For the text-containing cell, return its midpoint in (X, Y) coordinate format. 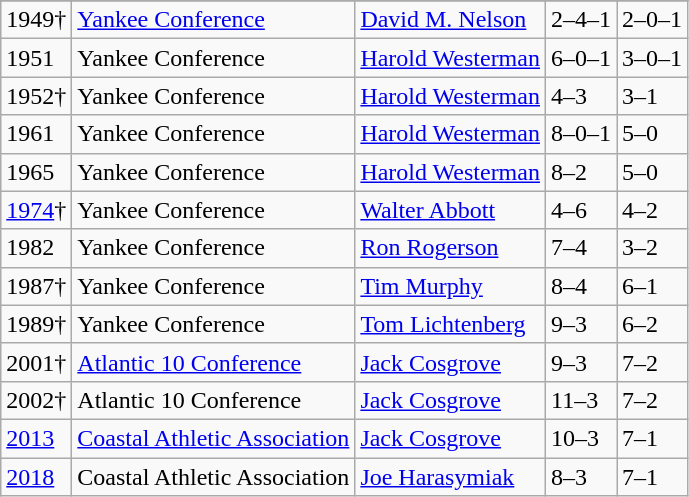
8–2 (580, 172)
2013 (36, 438)
3–0–1 (652, 58)
Walter Abbott (450, 210)
2018 (36, 477)
2–0–1 (652, 20)
Ron Rogerson (450, 248)
1961 (36, 134)
1949† (36, 20)
1989† (36, 324)
7–4 (580, 248)
2002† (36, 400)
8–4 (580, 286)
David M. Nelson (450, 20)
3–2 (652, 248)
3–1 (652, 96)
Tim Murphy (450, 286)
1965 (36, 172)
10–3 (580, 438)
Joe Harasymiak (450, 477)
11–3 (580, 400)
4–3 (580, 96)
Tom Lichtenberg (450, 324)
1951 (36, 58)
1982 (36, 248)
8–3 (580, 477)
6–2 (652, 324)
8–0–1 (580, 134)
4–6 (580, 210)
2–4–1 (580, 20)
6–0–1 (580, 58)
4–2 (652, 210)
1974† (36, 210)
1987† (36, 286)
2001† (36, 362)
1952† (36, 96)
6–1 (652, 286)
